Capture the cell that displays the provided text and extract its [X, Y] central coordinate. 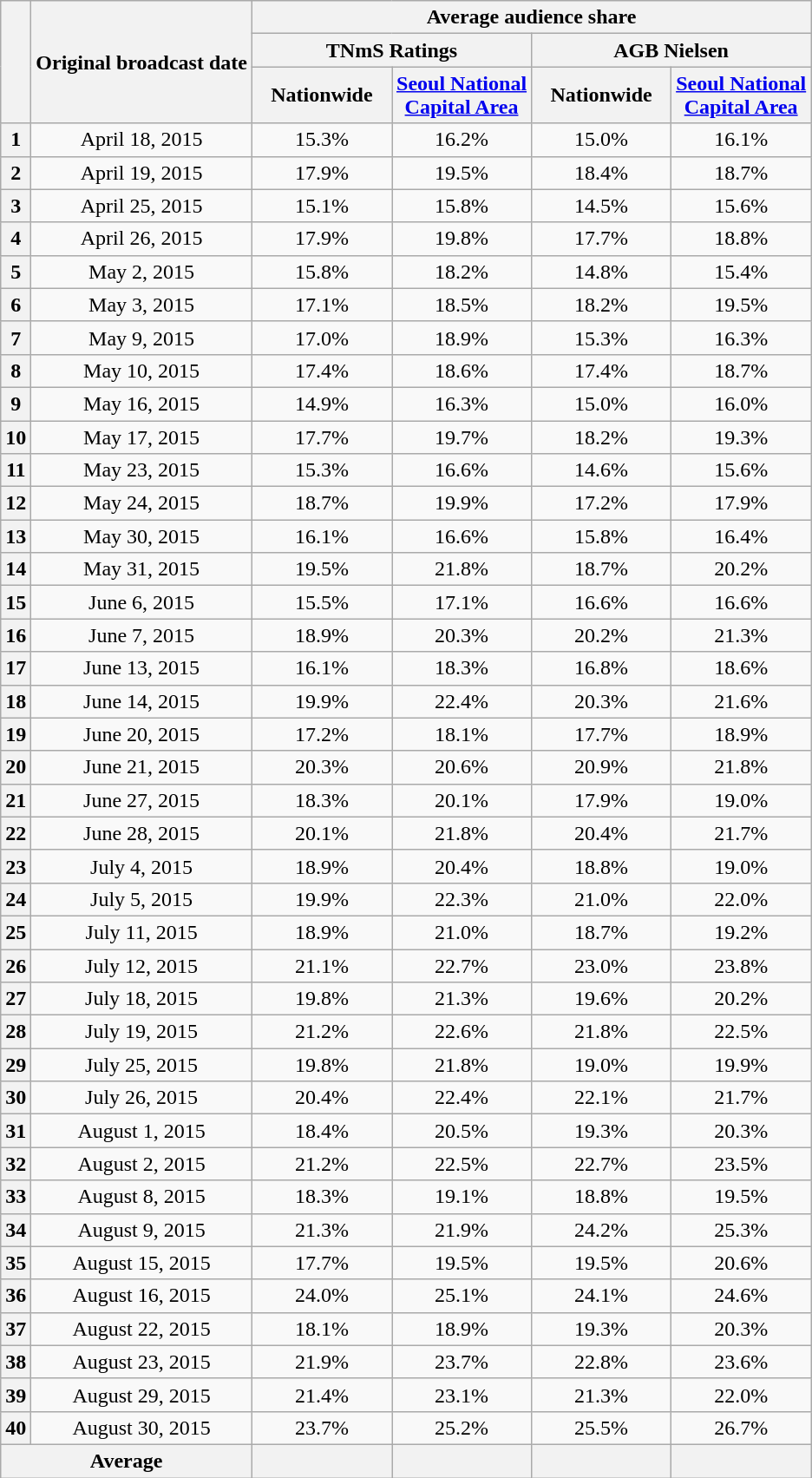
TNmS Ratings [391, 50]
July 26, 2015 [142, 1098]
22.3% [462, 899]
19.1% [462, 1197]
23.0% [602, 966]
June 21, 2015 [142, 767]
June 7, 2015 [142, 635]
July 18, 2015 [142, 999]
25.5% [602, 1428]
5 [16, 272]
9 [16, 404]
2 [16, 173]
July 25, 2015 [142, 1065]
24.0% [321, 1296]
21 [16, 800]
Average [127, 1461]
June 13, 2015 [142, 668]
25.3% [741, 1230]
August 1, 2015 [142, 1131]
May 3, 2015 [142, 305]
35 [16, 1263]
August 30, 2015 [142, 1428]
17.0% [321, 338]
May 2, 2015 [142, 272]
16 [16, 635]
19.6% [602, 999]
15 [16, 602]
20.9% [602, 767]
17 [16, 668]
25.1% [462, 1296]
28 [16, 1032]
19.7% [462, 437]
June 20, 2015 [142, 734]
August 9, 2015 [142, 1230]
29 [16, 1065]
18.5% [462, 305]
July 11, 2015 [142, 932]
Average audience share [531, 17]
20 [16, 767]
August 22, 2015 [142, 1329]
22 [16, 833]
May 16, 2015 [142, 404]
21.6% [741, 701]
June 28, 2015 [142, 833]
14.5% [602, 206]
May 9, 2015 [142, 338]
May 31, 2015 [142, 569]
15.4% [741, 272]
15.5% [321, 602]
20.5% [462, 1131]
25 [16, 932]
August 2, 2015 [142, 1164]
32 [16, 1164]
34 [16, 1230]
April 26, 2015 [142, 239]
12 [16, 503]
14.8% [602, 272]
24.6% [741, 1296]
May 30, 2015 [142, 536]
14 [16, 569]
June 14, 2015 [142, 701]
16.2% [462, 140]
May 23, 2015 [142, 470]
16.0% [741, 404]
22.6% [462, 1032]
August 15, 2015 [142, 1263]
11 [16, 470]
22.8% [602, 1362]
August 8, 2015 [142, 1197]
24 [16, 899]
3 [16, 206]
August 29, 2015 [142, 1395]
21.4% [321, 1395]
7 [16, 338]
Original broadcast date [142, 62]
July 5, 2015 [142, 899]
July 4, 2015 [142, 866]
15.1% [321, 206]
April 19, 2015 [142, 173]
8 [16, 371]
August 23, 2015 [142, 1362]
10 [16, 437]
24.2% [602, 1230]
18 [16, 701]
36 [16, 1296]
25.2% [462, 1428]
June 27, 2015 [142, 800]
31 [16, 1131]
26.7% [741, 1428]
July 12, 2015 [142, 966]
39 [16, 1395]
16.8% [602, 668]
4 [16, 239]
19.2% [741, 932]
14.6% [602, 470]
June 6, 2015 [142, 602]
19 [16, 734]
38 [16, 1362]
37 [16, 1329]
April 18, 2015 [142, 140]
14.9% [321, 404]
33 [16, 1197]
May 10, 2015 [142, 371]
23.6% [741, 1362]
13 [16, 536]
21.1% [321, 966]
23 [16, 866]
April 25, 2015 [142, 206]
23.5% [741, 1164]
May 17, 2015 [142, 437]
1 [16, 140]
August 16, 2015 [142, 1296]
22.1% [602, 1098]
16.4% [741, 536]
July 19, 2015 [142, 1032]
24.1% [602, 1296]
23.1% [462, 1395]
May 24, 2015 [142, 503]
27 [16, 999]
40 [16, 1428]
26 [16, 966]
30 [16, 1098]
6 [16, 305]
23.8% [741, 966]
AGB Nielsen [671, 50]
